Determine the (x, y) coordinate at the center of the cell enclosing the given text.  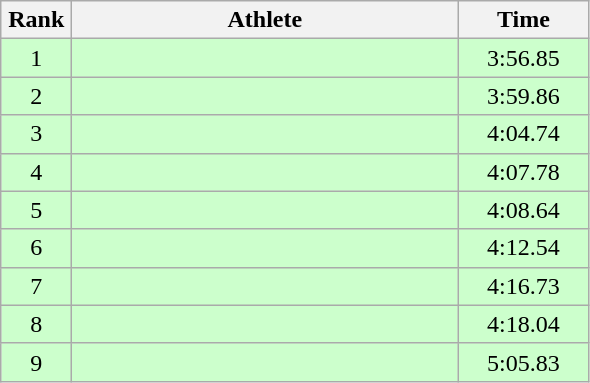
4:08.64 (524, 210)
2 (36, 96)
4:07.78 (524, 172)
6 (36, 248)
3 (36, 134)
4:16.73 (524, 286)
7 (36, 286)
3:59.86 (524, 96)
Athlete (265, 20)
4:12.54 (524, 248)
1 (36, 58)
4:18.04 (524, 324)
8 (36, 324)
9 (36, 362)
4:04.74 (524, 134)
Rank (36, 20)
3:56.85 (524, 58)
4 (36, 172)
5:05.83 (524, 362)
5 (36, 210)
Time (524, 20)
